Identify which cell holds the provided text, then report its [x, y] central coordinate. 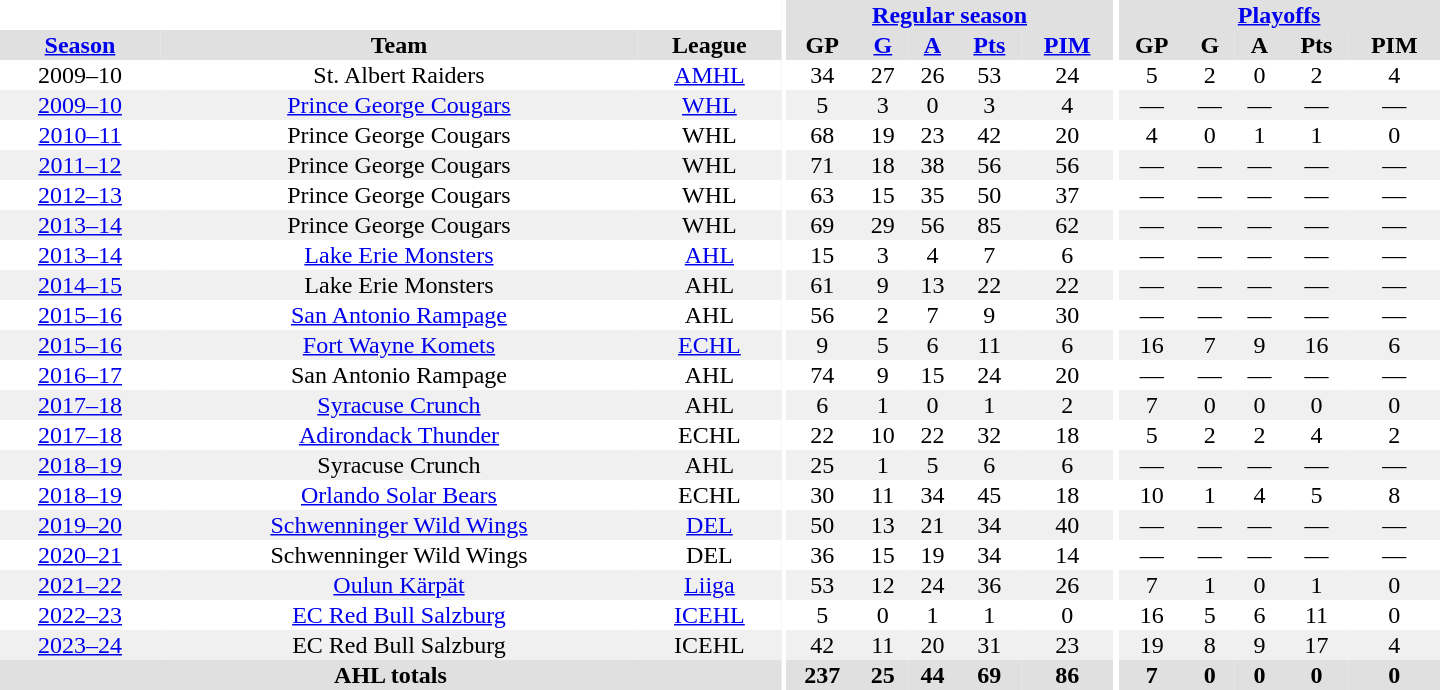
27 [883, 75]
Fort Wayne Komets [399, 345]
62 [1068, 225]
Team [399, 45]
Playoffs [1279, 15]
2016–17 [80, 375]
2012–13 [80, 195]
74 [822, 375]
AMHL [710, 75]
37 [1068, 195]
38 [933, 165]
32 [989, 435]
71 [822, 165]
2014–15 [80, 285]
21 [933, 525]
2023–24 [80, 645]
AHL totals [390, 675]
2019–20 [80, 525]
29 [883, 225]
Orlando Solar Bears [399, 495]
61 [822, 285]
86 [1068, 675]
Liiga [710, 585]
85 [989, 225]
2011–12 [80, 165]
2022–23 [80, 615]
12 [883, 585]
Regular season [949, 15]
35 [933, 195]
44 [933, 675]
Oulun Kärpät [399, 585]
237 [822, 675]
Season [80, 45]
31 [989, 645]
League [710, 45]
2010–11 [80, 135]
17 [1316, 645]
2020–21 [80, 555]
63 [822, 195]
14 [1068, 555]
2021–22 [80, 585]
Adirondack Thunder [399, 435]
St. Albert Raiders [399, 75]
45 [989, 495]
40 [1068, 525]
68 [822, 135]
